Identify which cell holds the provided text, then report its (x, y) central coordinate. 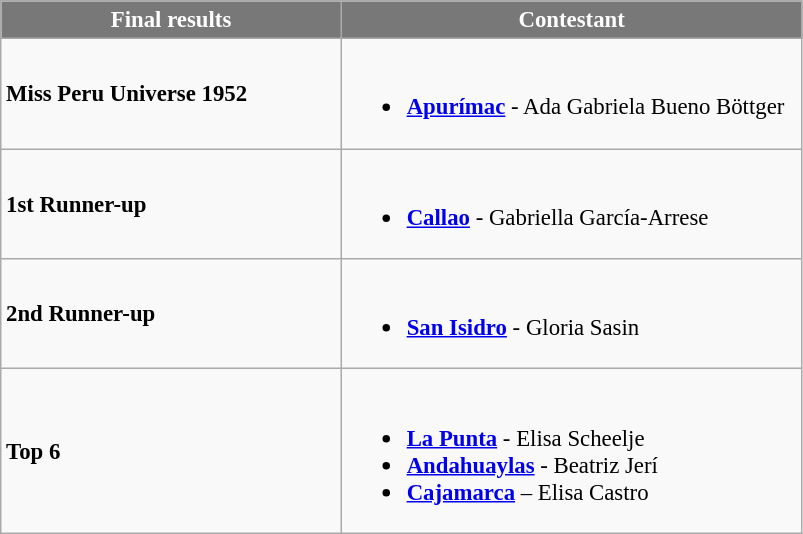
Contestant (572, 20)
Miss Peru Universe 1952 (172, 94)
La Punta - Elisa Scheelje Andahuaylas - Beatriz Jerí Cajamarca – Elisa Castro (572, 451)
Apurímac - Ada Gabriela Bueno Böttger (572, 94)
Final results (172, 20)
2nd Runner-up (172, 314)
1st Runner-up (172, 204)
Top 6 (172, 451)
Callao - Gabriella García-Arrese (572, 204)
San Isidro - Gloria Sasin (572, 314)
